Provide the [x, y] coordinate of the cell's center where the given text is located.  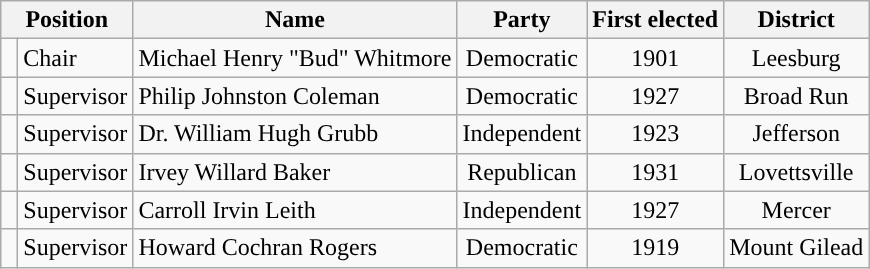
Name [295, 20]
Broad Run [796, 96]
Carroll Irvin Leith [295, 210]
Chair [76, 58]
Jefferson [796, 134]
Philip Johnston Coleman [295, 96]
First elected [656, 20]
Leesburg [796, 58]
Lovettsville [796, 172]
1919 [656, 248]
Dr. William Hugh Grubb [295, 134]
District [796, 20]
Party [522, 20]
1923 [656, 134]
Irvey Willard Baker [295, 172]
1901 [656, 58]
Republican [522, 172]
Mercer [796, 210]
Michael Henry "Bud" Whitmore [295, 58]
1931 [656, 172]
Howard Cochran Rogers [295, 248]
Mount Gilead [796, 248]
Position [67, 20]
